Provide the (x, y) coordinate of the cell's center where the given text is located.  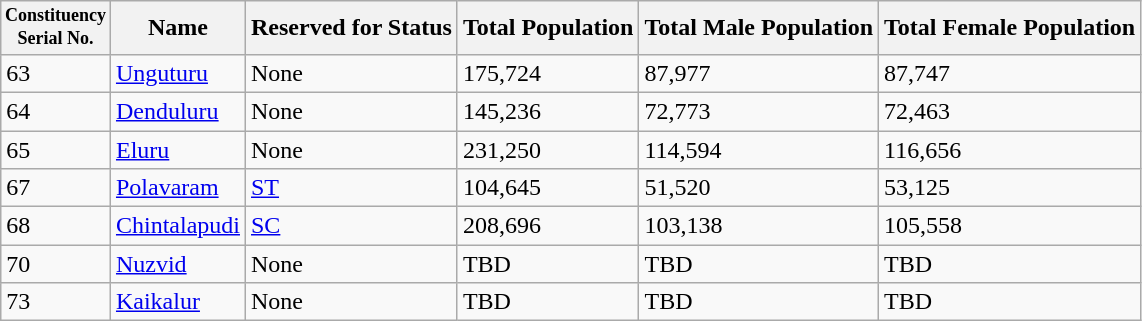
Chintalapudi (178, 226)
73 (56, 302)
87,977 (759, 73)
Polavaram (178, 188)
Name (178, 28)
175,724 (548, 73)
SC (351, 226)
116,656 (1010, 150)
70 (56, 264)
87,747 (1010, 73)
ST (351, 188)
Denduluru (178, 111)
208,696 (548, 226)
Eluru (178, 150)
103,138 (759, 226)
104,645 (548, 188)
Unguturu (178, 73)
64 (56, 111)
68 (56, 226)
Total Population (548, 28)
Nuzvid (178, 264)
51,520 (759, 188)
Constituency Serial No. (56, 28)
105,558 (1010, 226)
Total Female Population (1010, 28)
Reserved for Status (351, 28)
53,125 (1010, 188)
67 (56, 188)
72,773 (759, 111)
72,463 (1010, 111)
Kaikalur (178, 302)
65 (56, 150)
145,236 (548, 111)
Total Male Population (759, 28)
114,594 (759, 150)
231,250 (548, 150)
63 (56, 73)
